Pinpoint the cell where the given text exists, returning its (x, y) midpoint coordinate. 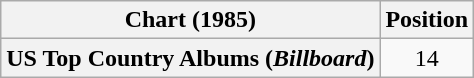
US Top Country Albums (Billboard) (190, 58)
Chart (1985) (190, 20)
14 (427, 58)
Position (427, 20)
